Return the (x, y) coordinate for the center point of the cell that contains the specified text.  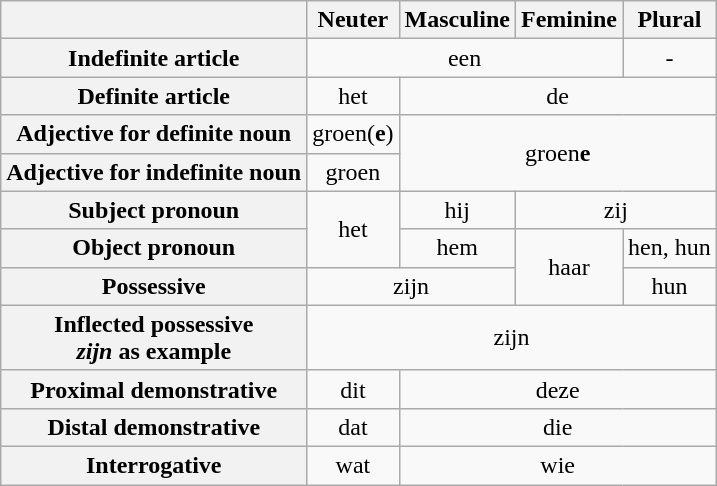
Plural (670, 20)
haar (568, 267)
Inflected possessivezijn as example (154, 338)
dat (353, 427)
deze (558, 389)
hem (457, 248)
groen(e) (353, 134)
Feminine (568, 20)
Adjective for definite noun (154, 134)
Definite article (154, 96)
hun (670, 286)
die (558, 427)
Adjective for indefinite noun (154, 172)
Subject pronoun (154, 210)
zij (616, 210)
Object pronoun (154, 248)
hij (457, 210)
Possessive (154, 286)
Indefinite article (154, 58)
Masculine (457, 20)
een (465, 58)
wat (353, 465)
Proximal demonstrative (154, 389)
wie (558, 465)
Interrogative (154, 465)
groene (558, 153)
- (670, 58)
hen, hun (670, 248)
Distal demonstrative (154, 427)
groen (353, 172)
de (558, 96)
dit (353, 389)
Neuter (353, 20)
